Identify which cell holds the provided text, then report its (x, y) central coordinate. 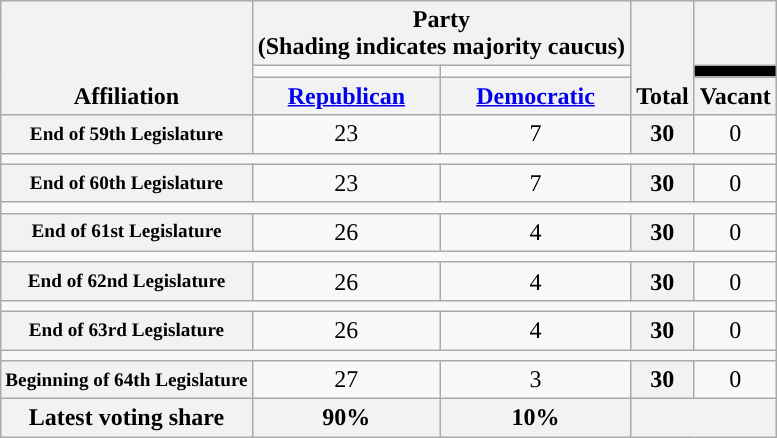
Democratic (535, 96)
End of 61st Legislature (126, 232)
End of 59th Legislature (126, 134)
Total (663, 58)
Affiliation (126, 58)
Republican (346, 96)
End of 60th Legislature (126, 183)
Beginning of 64th Legislature (126, 380)
10% (535, 418)
90% (346, 418)
End of 63rd Legislature (126, 330)
3 (535, 380)
End of 62nd Legislature (126, 281)
Vacant (735, 96)
Party (Shading indicates majority caucus) (441, 34)
27 (346, 380)
Latest voting share (126, 418)
